Provide the (x, y) coordinate of the cell's center where the given text is located.  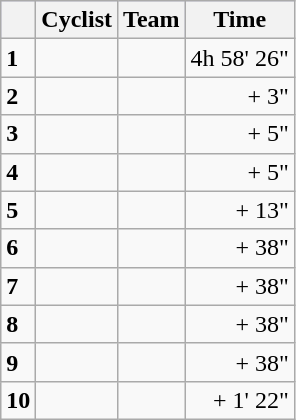
+ 1' 22" (240, 400)
4h 58' 26" (240, 58)
9 (18, 362)
3 (18, 134)
Time (240, 20)
10 (18, 400)
6 (18, 248)
8 (18, 324)
5 (18, 210)
7 (18, 286)
4 (18, 172)
+ 3" (240, 96)
Cyclist (77, 20)
1 (18, 58)
2 (18, 96)
Team (152, 20)
+ 13" (240, 210)
